Pinpoint the cell where the given text exists, returning its (X, Y) midpoint coordinate. 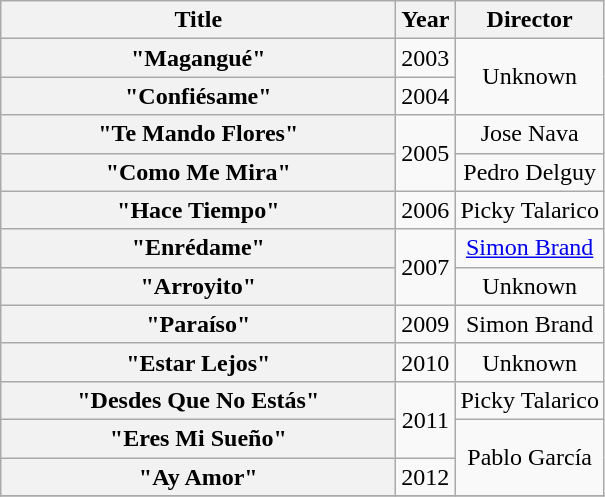
"Confiésame" (198, 96)
2009 (426, 324)
"Arroyito" (198, 286)
"Paraíso" (198, 324)
2012 (426, 477)
"Te Mando Flores" (198, 134)
2007 (426, 267)
"Magangué" (198, 58)
Jose Nava (530, 134)
2006 (426, 210)
2004 (426, 96)
Pedro Delguy (530, 172)
"Hace Tiempo" (198, 210)
Year (426, 20)
"Eres Mi Sueño" (198, 438)
"Enrédame" (198, 248)
"Como Me Mira" (198, 172)
2005 (426, 153)
"Estar Lejos" (198, 362)
"Ay Amor" (198, 477)
Director (530, 20)
2010 (426, 362)
2011 (426, 419)
2003 (426, 58)
Pablo García (530, 457)
Title (198, 20)
"Desdes Que No Estás" (198, 400)
